Return the [x, y] coordinate for the center point of the cell that contains the specified text.  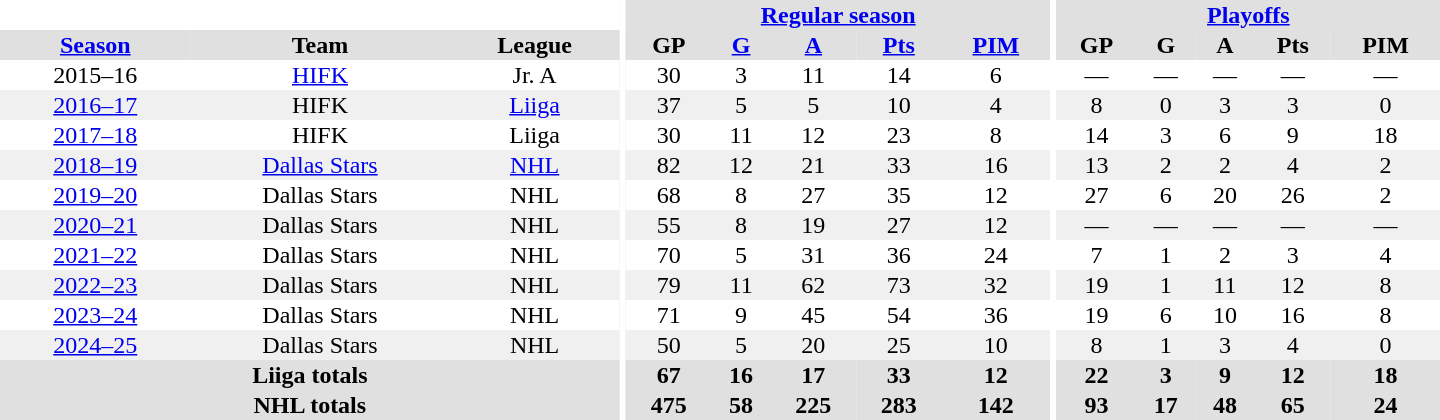
48 [1224, 405]
2020–21 [95, 225]
58 [742, 405]
68 [668, 195]
Team [320, 45]
Liiga totals [310, 375]
79 [668, 285]
65 [1292, 405]
2016–17 [95, 105]
2022–23 [95, 285]
2018–19 [95, 165]
71 [668, 315]
2015–16 [95, 75]
NHL totals [310, 405]
82 [668, 165]
13 [1097, 165]
50 [668, 345]
62 [814, 285]
21 [814, 165]
7 [1097, 255]
32 [996, 285]
Playoffs [1248, 15]
45 [814, 315]
54 [898, 315]
26 [1292, 195]
2024–25 [95, 345]
55 [668, 225]
225 [814, 405]
475 [668, 405]
142 [996, 405]
283 [898, 405]
22 [1097, 375]
35 [898, 195]
31 [814, 255]
2019–20 [95, 195]
Jr. A [535, 75]
23 [898, 135]
37 [668, 105]
25 [898, 345]
67 [668, 375]
70 [668, 255]
League [535, 45]
73 [898, 285]
2017–18 [95, 135]
Season [95, 45]
2023–24 [95, 315]
2021–22 [95, 255]
Regular season [838, 15]
93 [1097, 405]
